Pinpoint the cell where the given text exists, returning its (x, y) midpoint coordinate. 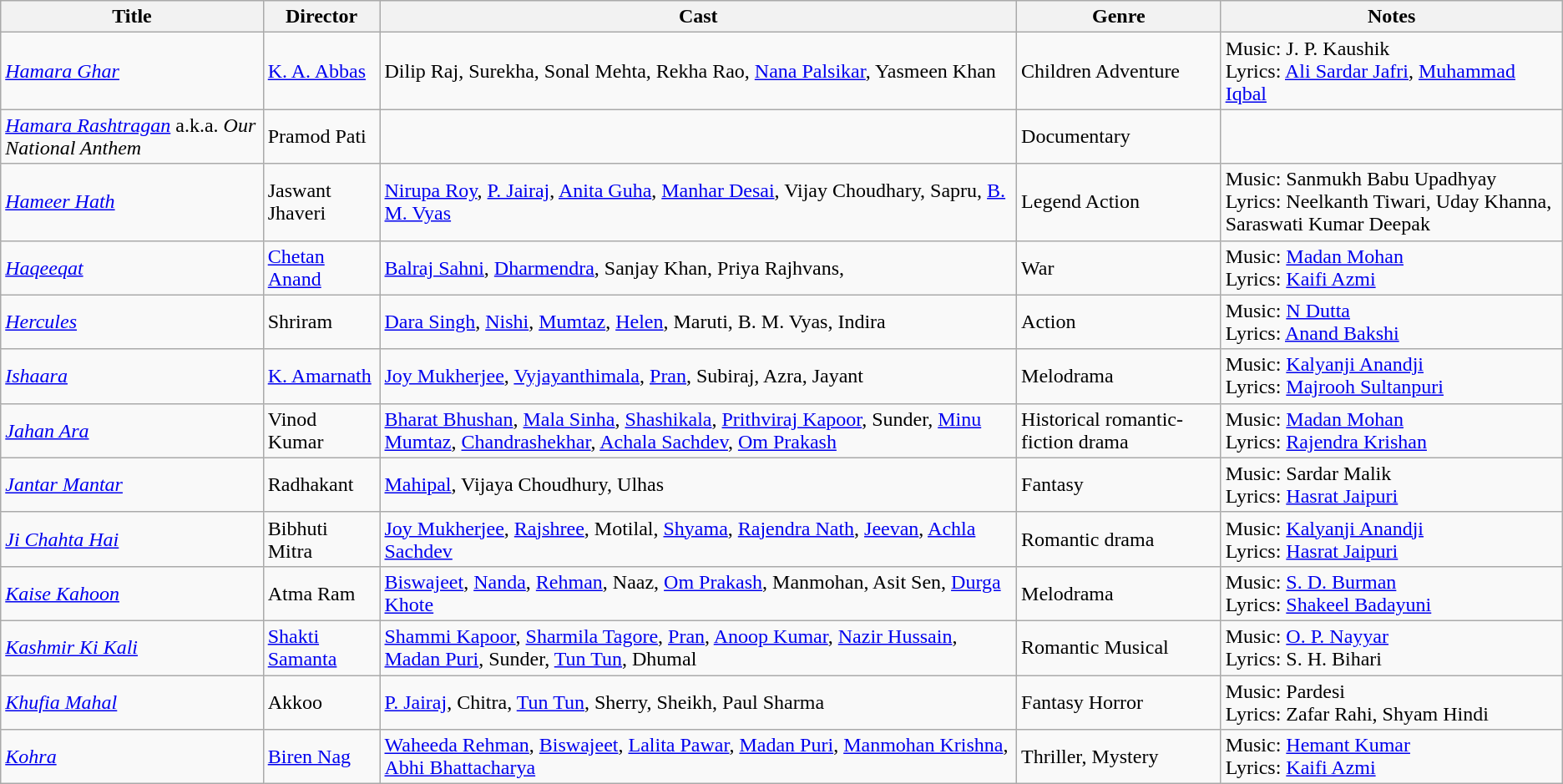
Kaise Kahoon (132, 593)
K. Amarnath (321, 376)
Shammi Kapoor, Sharmila Tagore, Pran, Anoop Kumar, Nazir Hussain, Madan Puri, Sunder, Tun Tun, Dhumal (698, 648)
Historical romantic-fiction drama (1119, 431)
Radhakant (321, 484)
Genre (1119, 17)
Thriller, Mystery (1119, 756)
Biswajeet, Nanda, Rehman, Naaz, Om Prakash, Manmohan, Asit Sen, Durga Khote (698, 593)
Mahipal, Vijaya Choudhury, Ulhas (698, 484)
Music: Sanmukh Babu UpadhyayLyrics: Neelkanth Tiwari, Uday Khanna, Saraswati Kumar Deepak (1391, 202)
Music: Madan MohanLyrics: Rajendra Krishan (1391, 431)
Waheeda Rehman, Biswajeet, Lalita Pawar, Madan Puri, Manmohan Krishna, Abhi Bhattacharya (698, 756)
Fantasy (1119, 484)
Haqeeqat (132, 267)
Hameer Hath (132, 202)
Hercules (132, 322)
Bharat Bhushan, Mala Sinha, Shashikala, Prithviraj Kapoor, Sunder, Minu Mumtaz, Chandrashekhar, Achala Sachdev, Om Prakash (698, 431)
K. A. Abbas (321, 71)
Music: O. P. NayyarLyrics: S. H. Bihari (1391, 648)
Khufia Mahal (132, 701)
Title (132, 17)
Hamara Ghar (132, 71)
P. Jairaj, Chitra, Tun Tun, Sherry, Sheikh, Paul Sharma (698, 701)
Legend Action (1119, 202)
Kohra (132, 756)
Notes (1391, 17)
Vinod Kumar (321, 431)
Music: Kalyanji AnandjiLyrics: Majrooh Sultanpuri (1391, 376)
Music: Sardar MalikLyrics: Hasrat Jaipuri (1391, 484)
Joy Mukherjee, Rajshree, Motilal, Shyama, Rajendra Nath, Jeevan, Achla Sachdev (698, 539)
Hamara Rashtragan a.k.a. Our National Anthem (132, 137)
Ishaara (132, 376)
Music: J. P. KaushikLyrics: Ali Sardar Jafri, Muhammad Iqbal (1391, 71)
Music: S. D. BurmanLyrics: Shakeel Badayuni (1391, 593)
Music: Kalyanji AnandjiLyrics: Hasrat Jaipuri (1391, 539)
Documentary (1119, 137)
Shakti Samanta (321, 648)
Cast (698, 17)
Chetan Anand (321, 267)
Ji Chahta Hai (132, 539)
Atma Ram (321, 593)
Children Adventure (1119, 71)
Jaswant Jhaveri (321, 202)
Dilip Raj, Surekha, Sonal Mehta, Rekha Rao, Nana Palsikar, Yasmeen Khan (698, 71)
Jantar Mantar (132, 484)
Shriram (321, 322)
Director (321, 17)
Kashmir Ki Kali (132, 648)
Pramod Pati (321, 137)
Music: Madan MohanLyrics: Kaifi Azmi (1391, 267)
Joy Mukherjee, Vyjayanthimala, Pran, Subiraj, Azra, Jayant (698, 376)
Music: N DuttaLyrics: Anand Bakshi (1391, 322)
Music: Hemant KumarLyrics: Kaifi Azmi (1391, 756)
War (1119, 267)
Jahan Ara (132, 431)
Fantasy Horror (1119, 701)
Romantic Musical (1119, 648)
Balraj Sahni, Dharmendra, Sanjay Khan, Priya Rajhvans, (698, 267)
Nirupa Roy, P. Jairaj, Anita Guha, Manhar Desai, Vijay Choudhary, Sapru, B. M. Vyas (698, 202)
Music: PardesiLyrics: Zafar Rahi, Shyam Hindi (1391, 701)
Bibhuti Mitra (321, 539)
Biren Nag (321, 756)
Dara Singh, Nishi, Mumtaz, Helen, Maruti, B. M. Vyas, Indira (698, 322)
Action (1119, 322)
Akkoo (321, 701)
Romantic drama (1119, 539)
